Output the [x, y] coordinate of the center of the cell containing the given text.  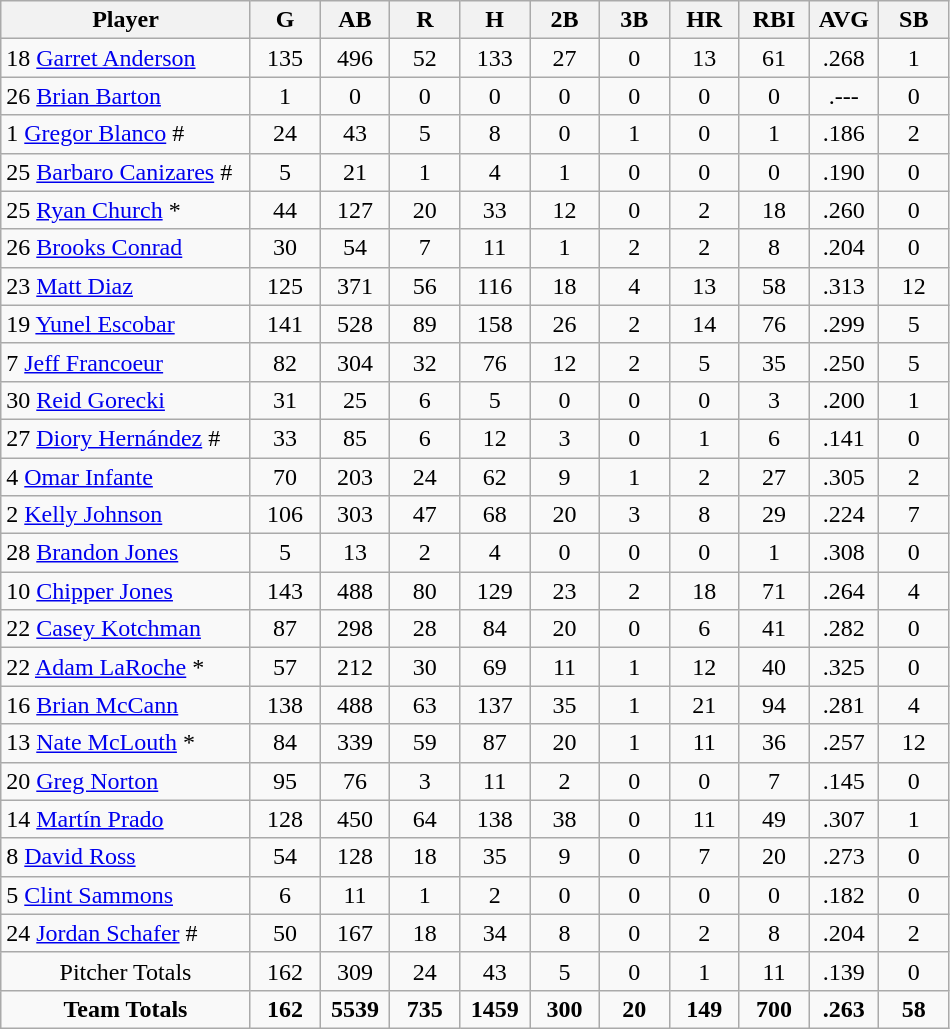
28 [425, 629]
.145 [844, 781]
.200 [844, 400]
300 [565, 1009]
303 [355, 515]
49 [774, 819]
Player [126, 20]
2B [565, 20]
36 [774, 743]
G [285, 20]
29 [774, 515]
125 [285, 286]
22 Adam LaRoche * [126, 667]
57 [285, 667]
SB [914, 20]
24 Jordan Schafer # [126, 933]
82 [285, 362]
.268 [844, 58]
30 Reid Gorecki [126, 400]
AVG [844, 20]
309 [355, 971]
23 [565, 591]
339 [355, 743]
.224 [844, 515]
19 Yunel Escobar [126, 324]
158 [495, 324]
.305 [844, 477]
167 [355, 933]
71 [774, 591]
.281 [844, 705]
.250 [844, 362]
25 Barbaro Canizares # [126, 172]
25 [355, 400]
.273 [844, 857]
89 [425, 324]
.260 [844, 210]
80 [425, 591]
450 [355, 819]
44 [285, 210]
20 Greg Norton [126, 781]
16 Brian McCann [126, 705]
.139 [844, 971]
.190 [844, 172]
700 [774, 1009]
85 [355, 438]
62 [495, 477]
1 Gregor Blanco # [126, 134]
H [495, 20]
95 [285, 781]
1459 [495, 1009]
.307 [844, 819]
94 [774, 705]
18 Garret Anderson [126, 58]
371 [355, 286]
32 [425, 362]
.141 [844, 438]
.282 [844, 629]
52 [425, 58]
63 [425, 705]
Team Totals [126, 1009]
5539 [355, 1009]
.186 [844, 134]
61 [774, 58]
149 [704, 1009]
133 [495, 58]
R [425, 20]
14 [704, 324]
26 Brooks Conrad [126, 248]
298 [355, 629]
.263 [844, 1009]
28 Brandon Jones [126, 553]
26 Brian Barton [126, 96]
41 [774, 629]
.--- [844, 96]
23 Matt Diaz [126, 286]
.182 [844, 895]
68 [495, 515]
496 [355, 58]
304 [355, 362]
4 Omar Infante [126, 477]
106 [285, 515]
.264 [844, 591]
143 [285, 591]
203 [355, 477]
7 Jeff Francoeur [126, 362]
137 [495, 705]
8 David Ross [126, 857]
116 [495, 286]
.257 [844, 743]
AB [355, 20]
70 [285, 477]
59 [425, 743]
HR [704, 20]
129 [495, 591]
50 [285, 933]
5 Clint Sammons [126, 895]
.308 [844, 553]
212 [355, 667]
Pitcher Totals [126, 971]
141 [285, 324]
2 Kelly Johnson [126, 515]
14 Martín Prado [126, 819]
.313 [844, 286]
40 [774, 667]
56 [425, 286]
735 [425, 1009]
31 [285, 400]
135 [285, 58]
22 Casey Kotchman [126, 629]
34 [495, 933]
.325 [844, 667]
.299 [844, 324]
64 [425, 819]
3B [634, 20]
26 [565, 324]
528 [355, 324]
25 Ryan Church * [126, 210]
10 Chipper Jones [126, 591]
38 [565, 819]
47 [425, 515]
13 Nate McLouth * [126, 743]
127 [355, 210]
69 [495, 667]
27 Diory Hernández # [126, 438]
RBI [774, 20]
